Extract the [X, Y] coordinate from the center of the cell holding the provided text.  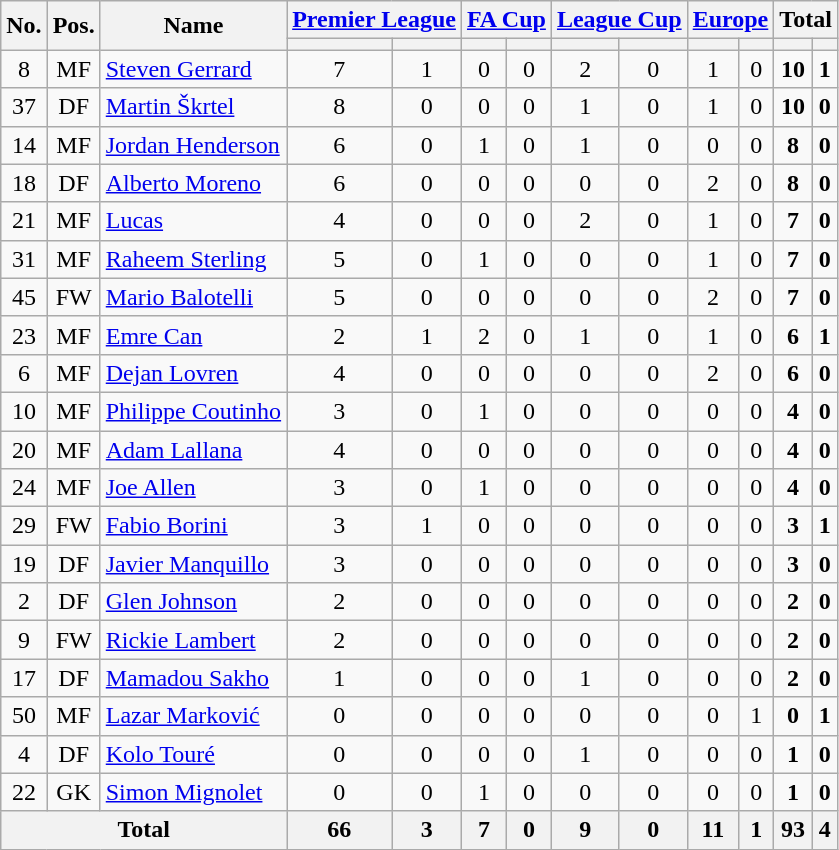
Emre Can [193, 335]
Javier Manquillo [193, 564]
Premier League [374, 20]
Raheem Sterling [193, 259]
Martin Škrtel [193, 107]
Mario Balotelli [193, 297]
Adam Lallana [193, 449]
GK [74, 792]
31 [24, 259]
Lucas [193, 221]
No. [24, 26]
Glen Johnson [193, 602]
Philippe Coutinho [193, 411]
Mamadou Sakho [193, 678]
50 [24, 716]
Lazar Marković [193, 716]
Kolo Touré [193, 754]
Dejan Lovren [193, 373]
FA Cup [506, 20]
Name [193, 26]
Rickie Lambert [193, 640]
24 [24, 488]
21 [24, 221]
Jordan Henderson [193, 145]
Steven Gerrard [193, 69]
Alberto Moreno [193, 183]
19 [24, 564]
Pos. [74, 26]
18 [24, 183]
23 [24, 335]
Europe [730, 20]
20 [24, 449]
66 [340, 830]
29 [24, 526]
League Cup [619, 20]
93 [793, 830]
14 [24, 145]
Joe Allen [193, 488]
17 [24, 678]
11 [712, 830]
Simon Mignolet [193, 792]
Fabio Borini [193, 526]
37 [24, 107]
22 [24, 792]
45 [24, 297]
